Provide the [x, y] coordinate of the cell's center where the given text is located.  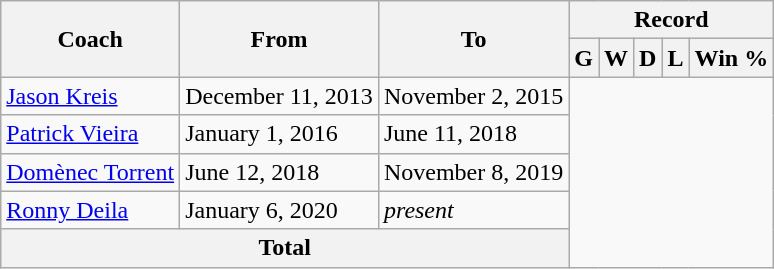
G [584, 58]
November 8, 2019 [473, 172]
January 1, 2016 [280, 134]
December 11, 2013 [280, 96]
Record [672, 20]
To [473, 39]
Ronny Deila [90, 210]
present [473, 210]
Win % [732, 58]
W [616, 58]
Jason Kreis [90, 96]
D [648, 58]
June 11, 2018 [473, 134]
Total [285, 248]
Domènec Torrent [90, 172]
January 6, 2020 [280, 210]
Patrick Vieira [90, 134]
From [280, 39]
Coach [90, 39]
June 12, 2018 [280, 172]
L [676, 58]
November 2, 2015 [473, 96]
